Extract the [x, y] coordinate from the center of the cell holding the provided text.  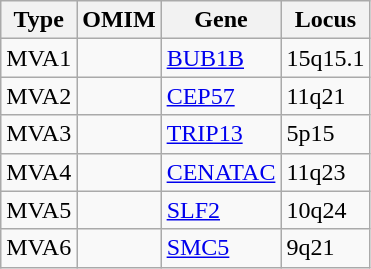
SMC5 [221, 248]
5p15 [326, 134]
BUB1B [221, 58]
Type [39, 20]
MVA6 [39, 248]
11q21 [326, 96]
SLF2 [221, 210]
MVA2 [39, 96]
TRIP13 [221, 134]
CENATAC [221, 172]
MVA3 [39, 134]
Locus [326, 20]
11q23 [326, 172]
9q21 [326, 248]
MVA5 [39, 210]
MVA4 [39, 172]
CEP57 [221, 96]
OMIM [119, 20]
Gene [221, 20]
15q15.1 [326, 58]
MVA1 [39, 58]
10q24 [326, 210]
